Find where the given text appears and provide that cell's center as (x, y) coordinate. 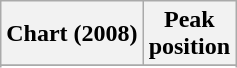
Chart (2008) (72, 34)
Peak position (189, 34)
